Pinpoint the cell where the given text exists, returning its [x, y] midpoint coordinate. 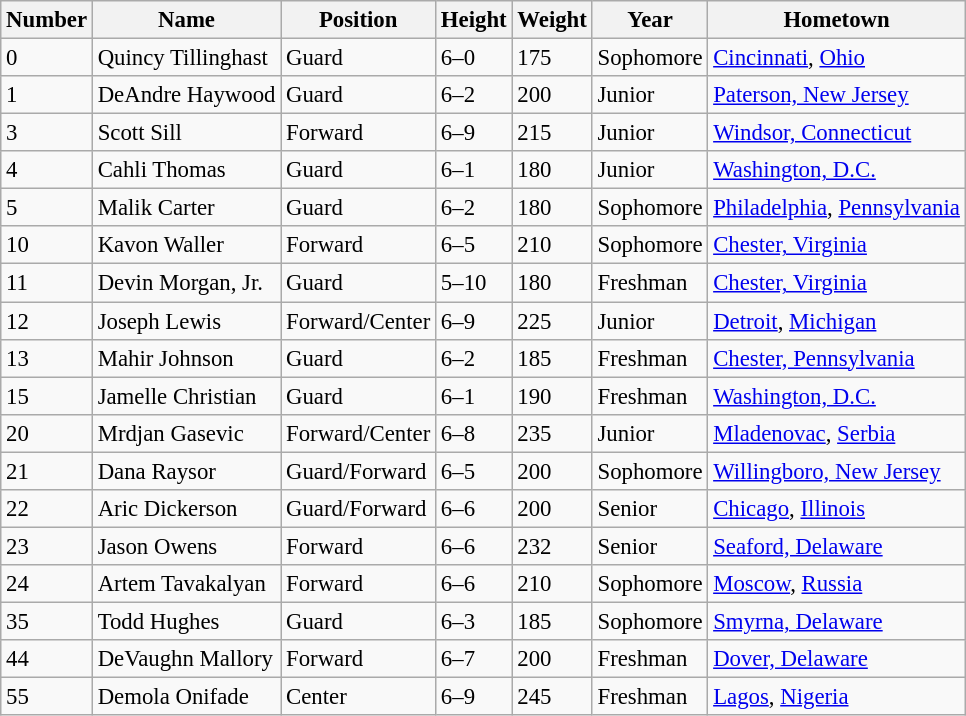
Mladenovac, Serbia [836, 433]
5 [47, 208]
Paterson, New Jersey [836, 95]
225 [552, 321]
6–8 [474, 433]
6–0 [474, 58]
DeAndre Haywood [186, 95]
Windsor, Connecticut [836, 133]
DeVaughn Mallory [186, 659]
Artem Tavakalyan [186, 584]
190 [552, 396]
175 [552, 58]
0 [47, 58]
20 [47, 433]
Number [47, 20]
Joseph Lewis [186, 321]
5–10 [474, 283]
232 [552, 546]
Cincinnati, Ohio [836, 58]
Jamelle Christian [186, 396]
21 [47, 471]
Devin Morgan, Jr. [186, 283]
4 [47, 170]
Jason Owens [186, 546]
13 [47, 358]
Height [474, 20]
Philadelphia, Pennsylvania [836, 208]
245 [552, 697]
6–7 [474, 659]
Dana Raysor [186, 471]
23 [47, 546]
Kavon Waller [186, 245]
Todd Hughes [186, 621]
Chester, Pennsylvania [836, 358]
Dover, Delaware [836, 659]
10 [47, 245]
Lagos, Nigeria [836, 697]
Scott Sill [186, 133]
6–3 [474, 621]
1 [47, 95]
Year [650, 20]
44 [47, 659]
15 [47, 396]
Name [186, 20]
24 [47, 584]
Center [358, 697]
Seaford, Delaware [836, 546]
Aric Dickerson [186, 509]
Demola Onifade [186, 697]
Position [358, 20]
3 [47, 133]
Malik Carter [186, 208]
11 [47, 283]
Mahir Johnson [186, 358]
55 [47, 697]
Cahli Thomas [186, 170]
Detroit, Michigan [836, 321]
Weight [552, 20]
Hometown [836, 20]
22 [47, 509]
Chicago, Illinois [836, 509]
35 [47, 621]
Quincy Tillinghast [186, 58]
12 [47, 321]
215 [552, 133]
Smyrna, Delaware [836, 621]
Moscow, Russia [836, 584]
Willingboro, New Jersey [836, 471]
235 [552, 433]
Mrdjan Gasevic [186, 433]
